For the text-containing cell, return its midpoint in [x, y] coordinate format. 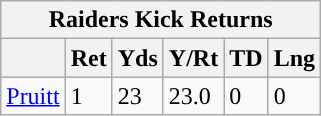
1 [88, 96]
Yds [138, 58]
Lng [294, 58]
23.0 [193, 96]
TD [246, 58]
Ret [88, 58]
23 [138, 96]
Raiders Kick Returns [161, 20]
Y/Rt [193, 58]
Pruitt [33, 96]
